Locate the cell with the specified text and output its (X, Y) center coordinate. 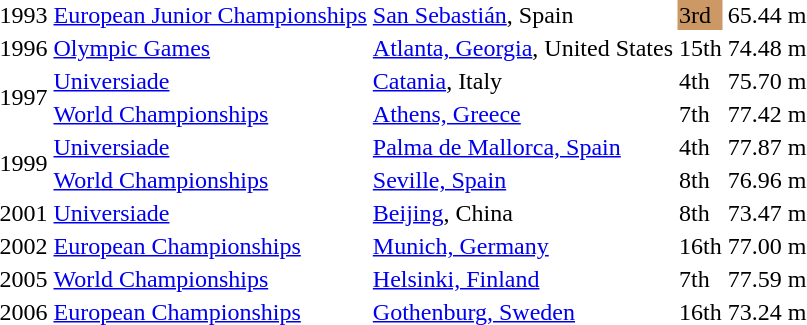
3rd (700, 15)
Helsinki, Finland (522, 279)
16th (700, 246)
European Junior Championships (210, 15)
Atlanta, Georgia, United States (522, 48)
Palma de Mallorca, Spain (522, 147)
Seville, Spain (522, 180)
San Sebastián, Spain (522, 15)
Catania, Italy (522, 81)
European Championships (210, 246)
Beijing, China (522, 213)
15th (700, 48)
Olympic Games (210, 48)
Athens, Greece (522, 114)
Munich, Germany (522, 246)
